Provide the [X, Y] coordinate of the cell's center where the given text is located.  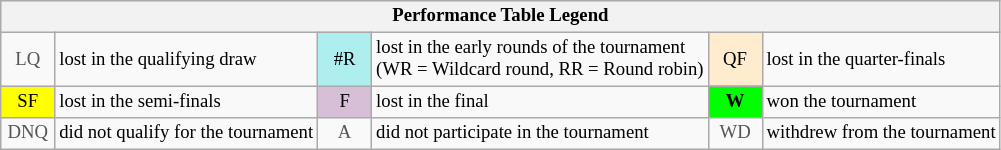
LQ [28, 60]
lost in the quarter-finals [881, 60]
W [735, 102]
lost in the early rounds of the tournament(WR = Wildcard round, RR = Round robin) [540, 60]
withdrew from the tournament [881, 134]
lost in the semi-finals [186, 102]
lost in the qualifying draw [186, 60]
won the tournament [881, 102]
Performance Table Legend [500, 16]
DNQ [28, 134]
A [345, 134]
SF [28, 102]
#R [345, 60]
did not participate in the tournament [540, 134]
lost in the final [540, 102]
did not qualify for the tournament [186, 134]
QF [735, 60]
WD [735, 134]
F [345, 102]
